Search for the cell housing the specified text and yield its (X, Y) center coordinate. 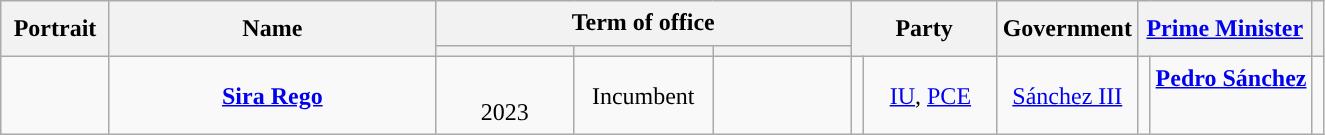
Sira Rego (272, 95)
Term of office (643, 24)
Pedro Sánchez (1231, 95)
Party (924, 29)
Name (272, 29)
Sánchez III (1067, 95)
Prime Minister (1224, 29)
IU, PCE (931, 95)
Incumbent (644, 95)
2023 (504, 95)
Portrait (56, 29)
Government (1067, 29)
